Return the (X, Y) coordinate for the center point of the cell that contains the specified text.  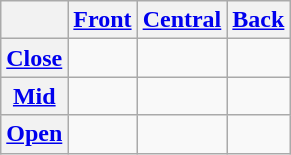
Open (34, 134)
Close (34, 58)
Mid (34, 96)
Back (258, 20)
Front (102, 20)
Central (182, 20)
